Scan for the cell matching the given text and deliver its (x, y) coordinate at center. 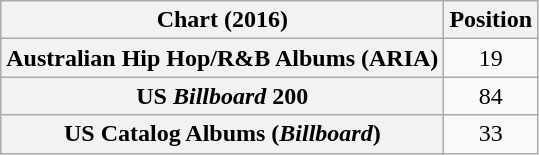
84 (491, 96)
Position (491, 20)
Australian Hip Hop/R&B Albums (ARIA) (222, 58)
33 (491, 134)
Chart (2016) (222, 20)
19 (491, 58)
US Billboard 200 (222, 96)
US Catalog Albums (Billboard) (222, 134)
